Output the (X, Y) coordinate of the center of the cell containing the given text.  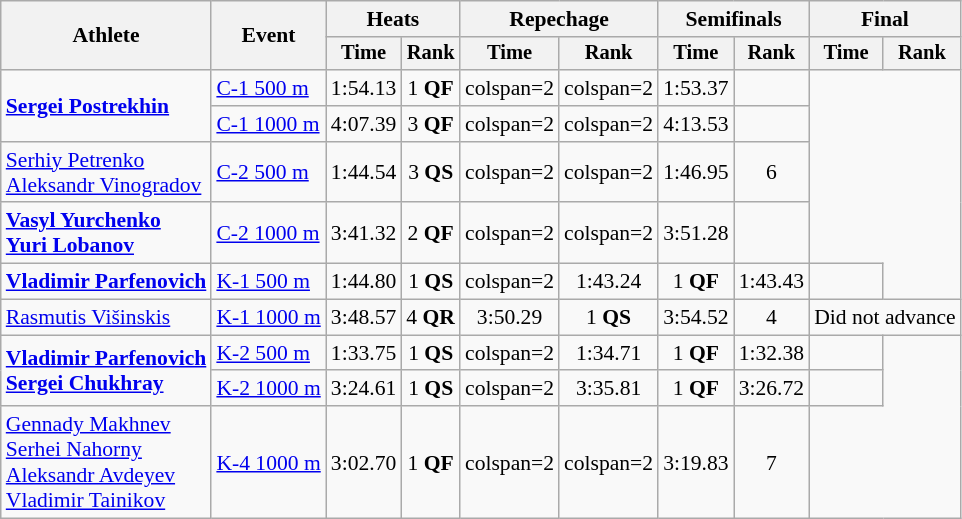
3:41.32 (364, 234)
C-2 1000 m (268, 234)
Semifinals (734, 19)
Repechage (559, 19)
3:24.61 (364, 389)
3:19.83 (696, 462)
1:44.80 (364, 282)
3:26.72 (772, 389)
4:13.53 (696, 124)
3 QS (430, 172)
1:46.95 (696, 172)
K-1 1000 m (268, 318)
Sergei Postrekhin (106, 106)
6 (772, 172)
1:33.75 (364, 353)
K-2 1000 m (268, 389)
C-2 500 m (268, 172)
4 QR (430, 318)
1:44.54 (364, 172)
Final (885, 19)
4:07.39 (364, 124)
2 QF (430, 234)
3:54.52 (696, 318)
Vladimir ParfenovichSergei Chukhray (106, 370)
Serhiy PetrenkoAleksandr Vinogradov (106, 172)
Did not advance (885, 318)
1:43.43 (772, 282)
3:35.81 (608, 389)
C-1 1000 m (268, 124)
K-1 500 m (268, 282)
3 QF (430, 124)
3:48.57 (364, 318)
Vasyl YurchenkoYuri Lobanov (106, 234)
3:02.70 (364, 462)
Rasmutis Višinskis (106, 318)
7 (772, 462)
1:34.71 (608, 353)
Vladimir Parfenovich (106, 282)
1:43.24 (608, 282)
Gennady MakhnevSerhei NahornyAleksandr AvdeyevVladimir Tainikov (106, 462)
3:50.29 (510, 318)
4 (772, 318)
Athlete (106, 36)
1:32.38 (772, 353)
Heats (393, 19)
Event (268, 36)
1:53.37 (696, 88)
K-4 1000 m (268, 462)
C-1 500 m (268, 88)
K-2 500 m (268, 353)
1:54.13 (364, 88)
3:51.28 (696, 234)
